Provide the [X, Y] coordinate of the cell's center where the given text is located.  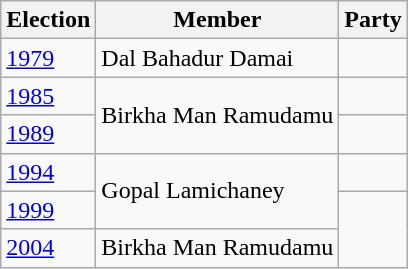
1994 [48, 172]
Dal Bahadur Damai [218, 58]
1985 [48, 96]
Gopal Lamichaney [218, 191]
1999 [48, 210]
2004 [48, 248]
Election [48, 20]
Party [373, 20]
Member [218, 20]
1989 [48, 134]
1979 [48, 58]
